Capture the cell that displays the provided text and extract its (X, Y) central coordinate. 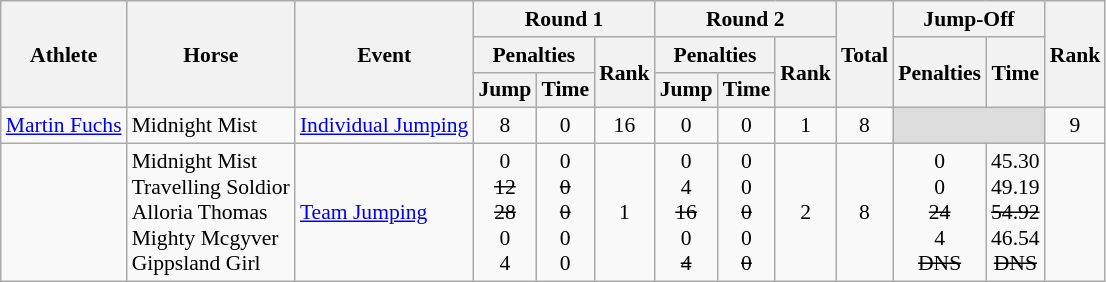
Midnight MistTravelling SoldiorAlloria ThomasMighty McgyverGippsland Girl (211, 213)
Jump-Off (969, 19)
0122804 (504, 213)
Horse (211, 54)
16 (624, 126)
45.3049.1954.9246.54DNS (1016, 213)
Event (384, 54)
Round 2 (746, 19)
9 (1076, 126)
Team Jumping (384, 213)
Athlete (64, 54)
2 (806, 213)
Martin Fuchs (64, 126)
041604 (686, 213)
Midnight Mist (211, 126)
Individual Jumping (384, 126)
Total (864, 54)
00244DNS (940, 213)
Round 1 (564, 19)
